Search for the cell housing the specified text and yield its (X, Y) center coordinate. 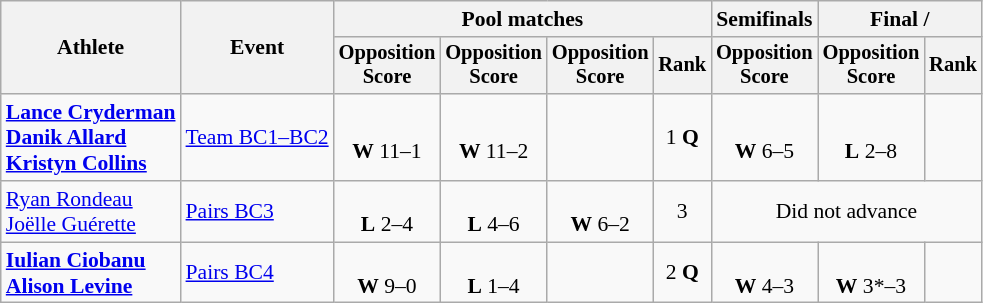
L 2–4 (388, 212)
W 9–0 (388, 272)
Semifinals (764, 19)
2 Q (682, 272)
Did not advance (846, 212)
W 6–2 (600, 212)
Ryan RondeauJoëlle Guérette (91, 212)
L 4–6 (494, 212)
Athlete (91, 48)
Final / (900, 19)
W 3*–3 (872, 272)
W 11–2 (494, 138)
W 6–5 (764, 138)
Event (258, 48)
Lance CrydermanDanik AllardKristyn Collins (91, 138)
Pairs BC3 (258, 212)
L 1–4 (494, 272)
Iulian CiobanuAlison Levine (91, 272)
3 (682, 212)
Team BC1–BC2 (258, 138)
Pairs BC4 (258, 272)
W 11–1 (388, 138)
W 4–3 (764, 272)
1 Q (682, 138)
L 2–8 (872, 138)
Pool matches (522, 19)
